Output the (X, Y) coordinate of the center of the cell containing the given text.  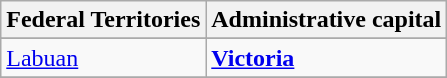
Labuan (104, 58)
Victoria (326, 58)
Federal Territories (104, 20)
Administrative capital (326, 20)
